From the cell containing the given text, extract its center point as [X, Y] coordinate. 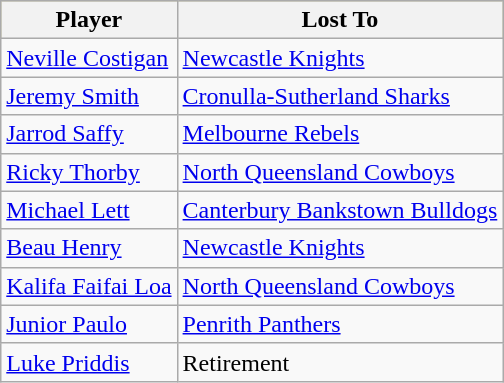
Canterbury Bankstown Bulldogs [340, 210]
Retirement [340, 362]
Beau Henry [89, 248]
Lost To [340, 20]
Luke Priddis [89, 362]
Cronulla-Sutherland Sharks [340, 96]
Melbourne Rebels [340, 134]
Jarrod Saffy [89, 134]
Ricky Thorby [89, 172]
Jeremy Smith [89, 96]
Neville Costigan [89, 58]
Penrith Panthers [340, 324]
Player [89, 20]
Kalifa Faifai Loa [89, 286]
Michael Lett [89, 210]
Junior Paulo [89, 324]
